Identify which cell holds the provided text, then report its [x, y] central coordinate. 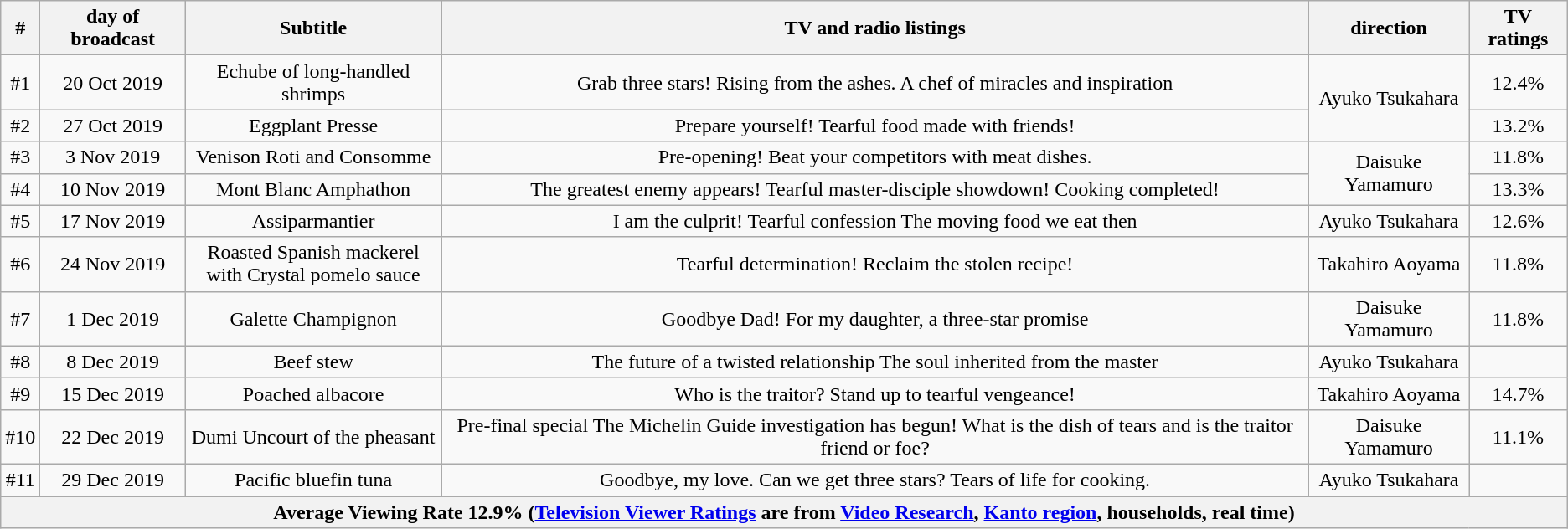
Poached albacore [313, 393]
#8 [20, 362]
27 Oct 2019 [113, 126]
Prepare yourself! Tearful food made with friends! [875, 126]
Mont Blanc Amphathon [313, 189]
14.7% [1519, 393]
Average Viewing Rate 12.9% (Television Viewer Ratings are from Video Research, Kanto region, households, real time) [784, 511]
Roasted Spanish mackerel with Crystal pomelo sauce [313, 264]
#7 [20, 318]
#3 [20, 157]
Tearful determination! Reclaim the stolen recipe! [875, 264]
13.2% [1519, 126]
# [20, 28]
#6 [20, 264]
Subtitle [313, 28]
Beef stew [313, 362]
The future of a twisted relationship The soul inherited from the master [875, 362]
Dumi Uncourt of the pheasant [313, 437]
#10 [20, 437]
10 Nov 2019 [113, 189]
Goodbye, my love. Can we get three stars? Tears of life for cooking. [875, 480]
#1 [20, 82]
Goodbye Dad! For my daughter, a three-star promise [875, 318]
Who is the traitor? Stand up to tearful vengeance! [875, 393]
#5 [20, 221]
29 Dec 2019 [113, 480]
#9 [20, 393]
Echube of long-handled shrimps [313, 82]
#11 [20, 480]
17 Nov 2019 [113, 221]
12.4% [1519, 82]
22 Dec 2019 [113, 437]
TV ratings [1519, 28]
3 Nov 2019 [113, 157]
8 Dec 2019 [113, 362]
#2 [20, 126]
24 Nov 2019 [113, 264]
Assiparmantier [313, 221]
Grab three stars! Rising from the ashes. A chef of miracles and inspiration [875, 82]
I am the culprit! Tearful confession The moving food we eat then [875, 221]
Eggplant Presse [313, 126]
TV and radio listings [875, 28]
Pre-opening! Beat your competitors with meat dishes. [875, 157]
1 Dec 2019 [113, 318]
15 Dec 2019 [113, 393]
direction [1389, 28]
Pacific bluefin tuna [313, 480]
11.1% [1519, 437]
#4 [20, 189]
Pre-final special The Michelin Guide investigation has begun! What is the dish of tears and is the traitor friend or foe? [875, 437]
day of broadcast [113, 28]
12.6% [1519, 221]
13.3% [1519, 189]
Venison Roti and Consomme [313, 157]
20 Oct 2019 [113, 82]
Galette Champignon [313, 318]
The greatest enemy appears! Tearful master-disciple showdown! Cooking completed! [875, 189]
